Pinpoint the cell where the given text exists, returning its [X, Y] midpoint coordinate. 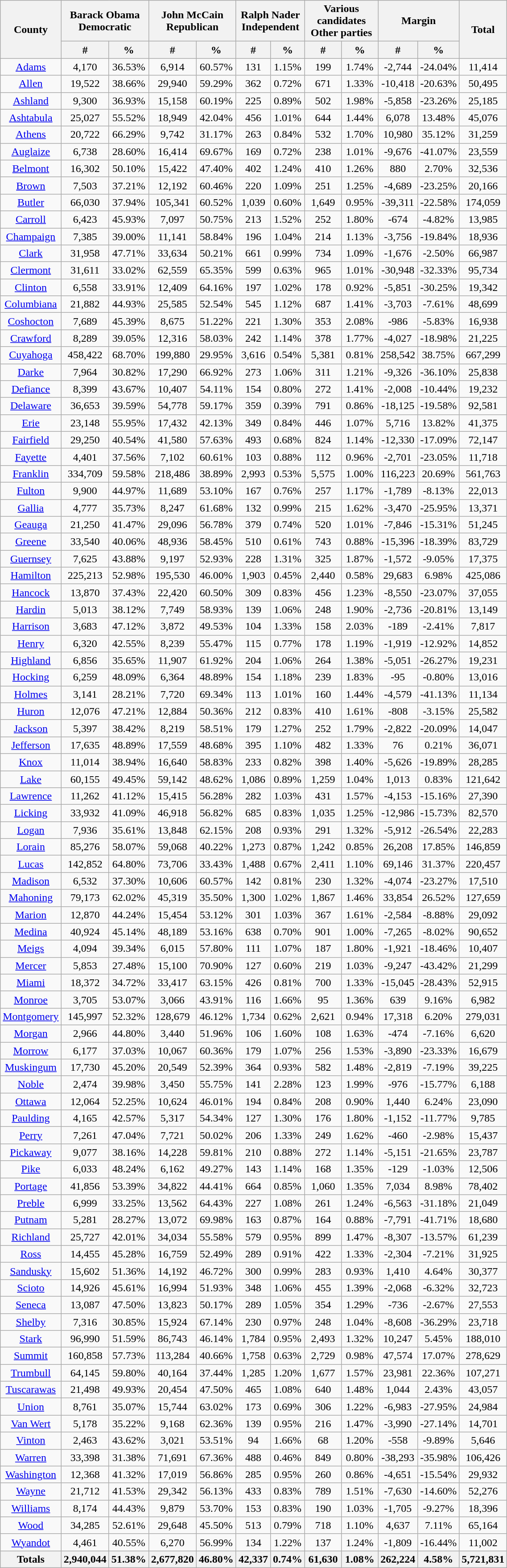
58.03% [216, 338]
38.16% [128, 1152]
7,749 [172, 610]
206 [253, 1135]
39.00% [128, 237]
-23.33% [439, 1050]
60.36% [216, 1050]
1,649 [323, 202]
62.02% [128, 898]
661 [253, 254]
233 [253, 762]
7.11% [439, 1525]
8,219 [172, 728]
-13.57% [439, 1237]
-3,756 [398, 237]
34.72% [128, 983]
348 [253, 1288]
Van Wert [31, 1424]
17.85% [439, 847]
-15.31% [439, 525]
-474 [398, 1033]
-5,626 [398, 762]
8,247 [172, 508]
12,192 [172, 185]
-9,326 [398, 372]
18,936 [483, 237]
Hancock [31, 593]
0.62% [287, 1016]
21,225 [483, 338]
965 [323, 270]
43.91% [216, 999]
-30.25% [439, 287]
37.44% [216, 1373]
Fayette [31, 457]
6,259 [85, 677]
Warren [31, 1457]
899 [323, 1237]
-41.07% [439, 151]
10,247 [398, 1339]
242 [253, 338]
Scioto [31, 1288]
-20.81% [439, 610]
38.75% [439, 355]
2.08% [360, 321]
25,185 [483, 101]
46,918 [172, 813]
-6,563 [398, 1203]
58.84% [216, 237]
15,158 [172, 101]
-9.89% [439, 1441]
42.04% [216, 118]
21,882 [85, 304]
718 [323, 1525]
7,316 [85, 1322]
-2,304 [398, 1254]
58.45% [216, 542]
11,718 [483, 457]
56.82% [216, 813]
-8.13% [439, 491]
30.82% [128, 372]
121,642 [483, 779]
31,958 [85, 254]
17,290 [172, 372]
116,223 [398, 474]
Auglaize [31, 151]
5,381 [323, 355]
-9.27% [439, 1508]
42.13% [216, 423]
22,283 [483, 830]
38.89% [216, 474]
2,966 [85, 1033]
-36.10% [439, 372]
Athens [31, 135]
2.43% [439, 1390]
-674 [398, 219]
13,848 [172, 830]
51.59% [128, 1339]
9,197 [172, 559]
38.66% [128, 84]
-12.92% [439, 643]
Richland [31, 1237]
-12,986 [398, 813]
-15.73% [439, 813]
Butler [31, 202]
6.20% [439, 1016]
30,377 [483, 1271]
53.10% [216, 491]
Muskingum [31, 1068]
-38,293 [398, 1457]
41.53% [128, 1491]
-3,703 [398, 304]
70.90% [216, 966]
4,461 [85, 1542]
33,634 [172, 254]
0.58% [360, 576]
153 [253, 1508]
52.49% [216, 1254]
18,396 [483, 1508]
4,637 [398, 1525]
5,397 [85, 728]
264 [323, 660]
353 [323, 321]
27,390 [483, 796]
46.12% [216, 1016]
47.21% [128, 711]
59.81% [216, 1152]
Jackson [31, 728]
Meigs [31, 949]
-6,983 [398, 1407]
493 [253, 440]
66.29% [128, 135]
219 [323, 966]
1.60% [287, 1033]
249 [323, 1135]
3,440 [172, 1033]
-15.16% [439, 796]
14,228 [172, 1152]
64,145 [85, 1373]
-7.21% [439, 1254]
17,730 [85, 1068]
364 [253, 1068]
12,076 [85, 711]
311 [323, 372]
33,854 [398, 898]
53.70% [216, 1508]
532 [323, 135]
57.63% [216, 440]
-9,676 [398, 151]
17,635 [85, 745]
0.39% [287, 406]
95 [323, 999]
60,155 [85, 779]
Sandusky [31, 1271]
31,925 [483, 1254]
58.93% [216, 610]
1,300 [253, 898]
54.34% [216, 1118]
24,984 [483, 1407]
0.61% [287, 542]
-24.04% [439, 67]
40,924 [85, 932]
40.22% [216, 847]
47.12% [128, 626]
225 [253, 101]
-808 [398, 711]
-7,630 [398, 1491]
14,455 [85, 1254]
-8,550 [398, 593]
83,729 [483, 542]
59.80% [128, 1373]
Jefferson [31, 745]
92,581 [483, 406]
-5.83% [439, 321]
116 [253, 999]
29.95% [216, 355]
Lawrence [31, 796]
1.13% [360, 237]
-10.44% [439, 389]
4,170 [85, 67]
1,410 [398, 1271]
216 [323, 1424]
1.23% [360, 593]
69,146 [398, 864]
213 [253, 219]
43.67% [128, 389]
Portage [31, 1186]
15,602 [85, 1271]
142,852 [85, 864]
Ashland [31, 101]
45.14% [128, 932]
Margin [419, 21]
379 [253, 525]
-36.29% [439, 1322]
-1,921 [398, 949]
6,162 [172, 1169]
402 [253, 168]
63.02% [216, 1407]
378 [323, 338]
12,409 [172, 287]
173 [253, 1407]
-15,396 [398, 542]
50.21% [216, 254]
Miami [31, 983]
0.90% [360, 1101]
199 [323, 67]
-189 [398, 626]
38.42% [128, 728]
Madison [31, 881]
-2.98% [439, 1135]
12,316 [172, 338]
48,699 [483, 304]
17,510 [483, 881]
2,677,820 [172, 1559]
78,402 [483, 1186]
46.00% [216, 576]
7,034 [398, 1186]
Licking [31, 813]
10,980 [398, 135]
734 [323, 254]
685 [253, 813]
61.68% [216, 508]
2,940,044 [85, 1559]
2,729 [323, 1356]
Clermont [31, 270]
34,034 [172, 1237]
31.38% [128, 1457]
6,999 [85, 1203]
2,993 [253, 474]
0.98% [360, 1356]
8,399 [85, 389]
285 [253, 1474]
510 [253, 542]
36.53% [128, 67]
85,276 [85, 847]
-3,470 [398, 508]
6,188 [483, 1085]
0.67% [287, 864]
220 [253, 185]
60.19% [216, 101]
6,620 [483, 1033]
1,734 [253, 1016]
2.03% [360, 626]
1,677 [323, 1373]
9,300 [85, 101]
Delaware [31, 406]
Vinton [31, 1441]
Wayne [31, 1491]
66.92% [216, 372]
258,542 [398, 355]
1,784 [253, 1339]
-43.42% [439, 966]
0.77% [287, 643]
-4,651 [398, 1474]
1,242 [323, 847]
Brown [31, 185]
15,415 [172, 796]
3,616 [253, 355]
35.61% [128, 830]
-19.89% [439, 762]
36,653 [85, 406]
1.99% [360, 1085]
1.52% [287, 219]
33.02% [128, 270]
Morgan [31, 1033]
6,270 [172, 1542]
33,398 [85, 1457]
-32.33% [439, 270]
33.43% [216, 864]
Franklin [31, 474]
6,177 [85, 1050]
55.52% [128, 118]
31,611 [85, 270]
5,178 [85, 1424]
5,575 [323, 474]
1.79% [360, 728]
41,580 [172, 440]
51,245 [483, 525]
1.39% [360, 1288]
257 [323, 491]
12,368 [85, 1474]
21,299 [483, 966]
95,734 [483, 270]
19,342 [483, 287]
-1,789 [398, 491]
25,027 [85, 118]
-7.16% [439, 1033]
5.45% [439, 1339]
19,522 [85, 84]
-18,125 [398, 406]
36.93% [128, 101]
1.74% [360, 67]
44.97% [128, 491]
35.73% [128, 508]
48.62% [216, 779]
-5,858 [398, 101]
62.36% [216, 1424]
40.55% [128, 1542]
4,165 [85, 1118]
76 [398, 745]
-17.09% [439, 440]
9,785 [483, 1118]
225,213 [85, 576]
Clinton [31, 287]
1.27% [287, 728]
Marion [31, 915]
0.21% [439, 745]
-8.02% [439, 932]
-7.19% [439, 1068]
1,060 [323, 1186]
43,057 [483, 1390]
6,423 [85, 219]
-23.25% [439, 185]
69.98% [216, 1220]
Carroll [31, 219]
60.61% [216, 457]
33.25% [128, 1203]
-18.46% [439, 949]
-9.05% [439, 559]
134 [253, 1542]
6,914 [172, 67]
1,013 [398, 779]
Perry [31, 1135]
33,417 [172, 983]
282 [253, 796]
11,262 [85, 796]
25,838 [483, 372]
145,997 [85, 1016]
1.83% [360, 677]
-5,851 [398, 287]
1.26% [360, 168]
0.69% [287, 1407]
6,738 [85, 151]
1.51% [360, 1491]
0.54% [287, 355]
455 [323, 1288]
-12,330 [398, 440]
520 [323, 525]
7,503 [85, 185]
Greene [31, 542]
306 [323, 1407]
-19.84% [439, 237]
0.45% [287, 576]
700 [323, 983]
20,166 [483, 185]
-23.26% [439, 101]
33,540 [85, 542]
20,454 [172, 1390]
7,689 [85, 321]
60.46% [216, 185]
20,722 [85, 135]
48,189 [172, 932]
8,174 [85, 1508]
42.57% [128, 1118]
158 [323, 626]
146,859 [483, 847]
-4,689 [398, 185]
73,706 [172, 864]
56.28% [216, 796]
9.16% [439, 999]
880 [398, 168]
-1,572 [398, 559]
64.16% [216, 287]
582 [323, 1068]
49.27% [216, 1169]
167 [253, 491]
58.07% [128, 847]
61.92% [216, 660]
1.29% [360, 1305]
38.94% [128, 762]
41.47% [128, 525]
14,047 [483, 728]
215 [323, 508]
6,856 [85, 660]
45.28% [128, 1254]
431 [323, 796]
-5,151 [398, 1152]
283 [323, 1271]
-27.14% [439, 1424]
16,640 [172, 762]
17.07% [439, 1356]
28.21% [128, 694]
55.95% [128, 423]
128,679 [172, 1016]
34,822 [172, 1186]
1.12% [287, 304]
54,778 [172, 406]
46.14% [216, 1339]
-4,027 [398, 338]
4,094 [85, 949]
1.46% [360, 898]
9,077 [85, 1152]
7,097 [172, 219]
-18.98% [439, 338]
-4,579 [398, 694]
53.07% [128, 999]
69.34% [216, 694]
251 [323, 185]
Totals [31, 1559]
9,742 [172, 135]
25,585 [172, 304]
16,679 [483, 1050]
6,532 [85, 881]
8,239 [172, 643]
Hardin [31, 610]
Pickaway [31, 1152]
44.43% [128, 1508]
Wood [31, 1525]
50.75% [216, 219]
105,341 [172, 202]
849 [323, 1457]
Paulding [31, 1118]
0.70% [287, 932]
Hamilton [31, 576]
43.88% [128, 559]
300 [253, 1271]
0.92% [360, 287]
61,239 [483, 1237]
Stark [31, 1339]
1,758 [253, 1356]
Various candidatesOther parties [342, 21]
13,823 [172, 1305]
52,276 [483, 1491]
15,924 [172, 1322]
367 [323, 915]
Holmes [31, 694]
-5,051 [398, 660]
26,208 [398, 847]
599 [253, 270]
Darke [31, 372]
19,232 [483, 389]
465 [253, 1390]
-2,008 [398, 389]
5,646 [483, 1441]
278,629 [483, 1356]
-2,744 [398, 67]
Champaign [31, 237]
195,530 [172, 576]
21,498 [85, 1390]
-4.82% [439, 219]
359 [253, 406]
Montgomery [31, 1016]
67.36% [216, 1457]
640 [323, 1390]
-2.41% [439, 626]
9,879 [172, 1508]
44.41% [216, 1186]
52,915 [483, 983]
51.36% [128, 1271]
66,987 [483, 254]
-1,152 [398, 1118]
291 [323, 830]
579 [253, 1237]
49.53% [216, 626]
79,173 [85, 898]
56.78% [216, 525]
-25.95% [439, 508]
227 [253, 1203]
56.99% [216, 1542]
16,759 [172, 1254]
-0.80% [439, 677]
639 [398, 999]
59,068 [172, 847]
-4,074 [398, 881]
20.69% [439, 474]
15,744 [172, 1407]
35.22% [128, 1424]
-1,676 [398, 254]
35.07% [128, 1407]
13,985 [483, 219]
2.70% [439, 168]
30.85% [128, 1322]
Total [483, 29]
35.50% [216, 898]
Putnam [31, 1220]
0.79% [287, 1525]
60.52% [216, 202]
-976 [398, 1085]
-26.27% [439, 660]
10,606 [172, 881]
5,716 [398, 423]
Pike [31, 1169]
17,432 [172, 423]
41,856 [85, 1186]
325 [323, 559]
39.59% [128, 406]
Clark [31, 254]
23,090 [483, 1101]
54.11% [216, 389]
29,940 [172, 84]
1,285 [253, 1373]
71,691 [172, 1457]
3,705 [85, 999]
0.97% [287, 1322]
426 [253, 983]
11,014 [85, 762]
6.24% [439, 1101]
8,761 [85, 1407]
6,364 [172, 677]
-2,736 [398, 610]
50.10% [128, 168]
21,250 [85, 525]
334,709 [85, 474]
48.09% [128, 677]
18,680 [483, 1220]
18,949 [172, 118]
-23.05% [439, 457]
20,549 [172, 1068]
0.94% [360, 1016]
14,852 [483, 643]
13,087 [85, 1305]
1,488 [253, 864]
52.98% [128, 576]
72,147 [483, 440]
164 [323, 1220]
169 [253, 151]
488 [253, 1457]
-18.39% [439, 542]
-15,045 [398, 983]
5,853 [85, 966]
29,092 [483, 915]
-1,919 [398, 643]
39.05% [128, 338]
5,317 [172, 1118]
46.01% [216, 1101]
103 [253, 457]
561,763 [483, 474]
37.30% [128, 881]
Coshocton [31, 321]
25,727 [85, 1237]
59.17% [216, 406]
664 [253, 1186]
40.66% [216, 1356]
349 [253, 423]
Cuyahoga [31, 355]
Monroe [31, 999]
Washington [31, 1474]
132 [253, 508]
188,010 [483, 1339]
113 [253, 694]
238 [323, 151]
County [31, 29]
Harrison [31, 626]
49.93% [128, 1390]
163 [253, 1220]
56.13% [216, 1491]
115 [253, 643]
29,932 [483, 1474]
19,231 [483, 660]
13,371 [483, 508]
58.83% [216, 762]
11,002 [483, 1542]
29,648 [172, 1525]
94 [253, 1441]
50.17% [216, 1305]
0.96% [360, 457]
50,495 [483, 84]
513 [253, 1525]
-2.50% [439, 254]
6,982 [483, 999]
31.37% [439, 864]
41.12% [128, 796]
1.19% [360, 643]
59.58% [128, 474]
5,281 [85, 1220]
204 [253, 660]
44.93% [128, 304]
52.25% [128, 1101]
61,630 [323, 1559]
1.90% [360, 610]
68 [323, 1441]
15,437 [483, 1135]
545 [253, 304]
-5,912 [398, 830]
-10,418 [398, 84]
1.17% [360, 491]
901 [323, 932]
106 [253, 1033]
45,319 [172, 898]
2,474 [85, 1085]
-6.32% [439, 1288]
168 [323, 1169]
1.87% [360, 559]
68.70% [128, 355]
6,015 [172, 949]
31.17% [216, 135]
3,450 [172, 1085]
7,102 [172, 457]
7,720 [172, 694]
82,570 [483, 813]
-8.88% [439, 915]
37.56% [128, 457]
Lake [31, 779]
14,192 [172, 1271]
40.54% [128, 440]
279,031 [483, 1016]
Ottawa [31, 1101]
28.27% [128, 1220]
Logan [31, 830]
-4,153 [398, 796]
0.91% [287, 1254]
-23.07% [439, 593]
22,013 [483, 491]
214 [323, 237]
49.45% [128, 779]
1,440 [398, 1101]
66,030 [85, 202]
33.91% [128, 287]
21,049 [483, 1203]
16,994 [172, 1288]
4.64% [439, 1271]
5,721,831 [483, 1559]
65.35% [216, 270]
458,422 [85, 355]
16,302 [85, 168]
51.96% [216, 1033]
-2,822 [398, 728]
10,067 [172, 1050]
Ross [31, 1254]
218,486 [172, 474]
2,463 [85, 1441]
143 [253, 1169]
John McCainRepublican [192, 21]
301 [253, 915]
-19.58% [439, 406]
29,250 [85, 440]
53.12% [216, 915]
47.40% [216, 168]
0.82% [287, 762]
824 [323, 440]
45.39% [128, 321]
1,273 [253, 847]
18,372 [85, 983]
-2,068 [398, 1288]
-95 [398, 677]
1.36% [360, 999]
791 [323, 406]
28,285 [483, 762]
644 [323, 118]
199,880 [172, 355]
1.53% [360, 1050]
22,420 [172, 593]
Union [31, 1407]
62,559 [172, 270]
1,259 [323, 779]
8,675 [172, 321]
256 [323, 1050]
354 [323, 1305]
3,872 [172, 626]
212 [253, 711]
41.32% [128, 1474]
11,134 [483, 694]
Mercer [31, 966]
17,375 [483, 559]
Columbiana [31, 304]
-15.54% [439, 1474]
-1,809 [398, 1542]
12,064 [85, 1101]
Medina [31, 932]
23,718 [483, 1322]
Noble [31, 1085]
4,401 [85, 457]
-3.15% [439, 711]
13,870 [85, 593]
106,426 [483, 1457]
39.34% [128, 949]
37.21% [128, 185]
27.48% [128, 966]
Adams [31, 67]
13,149 [483, 610]
Hocking [31, 677]
7,385 [85, 237]
52.39% [216, 1068]
-7,791 [398, 1220]
-558 [398, 1441]
309 [253, 593]
27,553 [483, 1305]
67.14% [216, 1322]
-2.67% [439, 1305]
47.04% [128, 1135]
Mahoning [31, 898]
-22.58% [439, 202]
9,168 [172, 1424]
-1.03% [439, 1169]
Trumbull [31, 1373]
-7,265 [398, 932]
14,701 [483, 1424]
23,148 [85, 423]
45.61% [128, 1288]
46.80% [216, 1559]
65,164 [483, 1525]
Erie [31, 423]
28.60% [128, 151]
-986 [398, 321]
-35.98% [439, 1457]
137 [323, 1542]
Wyandot [31, 1542]
-2,701 [398, 457]
64.80% [128, 864]
2,621 [323, 1016]
37.94% [128, 202]
4.58% [439, 1559]
6,320 [85, 643]
42.55% [128, 643]
0.53% [287, 474]
-8,307 [398, 1237]
-20.09% [439, 728]
11,414 [483, 67]
111 [253, 949]
6,558 [85, 287]
3,141 [85, 694]
1,086 [253, 779]
0.76% [287, 491]
Ashtabula [31, 118]
7,817 [483, 626]
190 [323, 1508]
37.03% [128, 1050]
45.93% [128, 219]
-3,990 [398, 1424]
17,019 [172, 1474]
13.48% [439, 118]
Williams [31, 1508]
51.93% [216, 1288]
262,224 [398, 1559]
187 [323, 949]
7,261 [85, 1135]
1.05% [287, 1305]
40.06% [128, 542]
-2,584 [398, 915]
15,422 [172, 168]
4,777 [85, 508]
196 [253, 237]
Belmont [31, 168]
425,086 [483, 576]
48,936 [172, 542]
51.22% [216, 321]
29,096 [172, 525]
260 [323, 1474]
32,536 [483, 168]
-3,890 [398, 1050]
-41.71% [439, 1220]
16,414 [172, 151]
-8,608 [398, 1322]
12,884 [172, 711]
56.86% [216, 1474]
11,141 [172, 237]
35.12% [439, 135]
57.73% [128, 1356]
-1,705 [398, 1508]
2,411 [323, 864]
1,035 [323, 813]
Preble [31, 1203]
446 [323, 423]
-31.18% [439, 1203]
12,870 [85, 915]
Shelby [31, 1322]
51.38% [128, 1559]
10,624 [172, 1101]
Allen [31, 84]
35.65% [128, 660]
210 [253, 1152]
15,100 [172, 966]
25,582 [483, 711]
46.72% [216, 1271]
1.15% [287, 67]
1.98% [360, 101]
23,787 [483, 1152]
Crawford [31, 338]
142 [253, 881]
Barack ObamaDemocratic [105, 21]
1.38% [360, 660]
220,457 [483, 864]
32,723 [483, 1288]
11,907 [172, 660]
-15.77% [439, 1085]
Geauga [31, 525]
273 [253, 372]
743 [323, 542]
9,900 [85, 491]
7,625 [85, 559]
59,142 [172, 779]
Summit [31, 1356]
39,225 [483, 1068]
0.46% [287, 1457]
8.98% [439, 1186]
176 [323, 1118]
141 [253, 1085]
-9,247 [398, 966]
789 [323, 1491]
108 [323, 1033]
13,016 [483, 677]
433 [253, 1491]
52.32% [128, 1016]
362 [253, 84]
1,903 [253, 576]
47,574 [398, 1356]
48.24% [128, 1169]
1,867 [323, 898]
63.15% [216, 983]
2,493 [323, 1339]
104 [253, 626]
1.70% [360, 135]
107,271 [483, 1373]
6,078 [398, 118]
96,990 [85, 1339]
Lucas [31, 864]
53.16% [216, 932]
39.98% [128, 1085]
52.61% [128, 1525]
33,932 [85, 813]
123 [323, 1085]
40,164 [172, 1373]
29,342 [172, 1491]
-7,846 [398, 525]
90,652 [483, 932]
1.21% [360, 372]
-41.13% [439, 694]
3,066 [172, 999]
1.31% [287, 559]
64.43% [216, 1203]
36,071 [483, 745]
Huron [31, 711]
48.68% [216, 745]
47.71% [128, 254]
398 [323, 762]
38.12% [128, 610]
263 [253, 135]
45.20% [128, 1068]
15,454 [172, 915]
53.51% [216, 1441]
0.68% [287, 440]
Morrow [31, 1050]
160 [323, 694]
131 [253, 67]
174,059 [483, 202]
8,289 [85, 338]
3,021 [172, 1441]
31,259 [483, 135]
23,981 [398, 1373]
42.01% [128, 1237]
112 [323, 457]
-460 [398, 1135]
57.80% [216, 949]
-2,819 [398, 1068]
52.54% [216, 304]
Guernsey [31, 559]
7,964 [85, 372]
1.63% [360, 1033]
43.62% [128, 1441]
6,033 [85, 1169]
482 [323, 745]
60.50% [216, 593]
Tuscarawas [31, 1390]
12,506 [483, 1169]
3,683 [85, 626]
52.93% [216, 559]
-39,311 [398, 202]
2,440 [323, 576]
69.67% [216, 151]
239 [323, 677]
45,076 [483, 118]
Fairfield [31, 440]
395 [253, 745]
-14.60% [439, 1491]
127,659 [483, 898]
37.43% [128, 593]
Seneca [31, 1305]
42,337 [253, 1559]
-21.65% [439, 1152]
55.47% [216, 643]
160,858 [85, 1356]
502 [323, 101]
-23.27% [439, 881]
Fulton [31, 491]
50.02% [216, 1135]
197 [253, 287]
667,299 [483, 355]
Lorain [31, 847]
228 [253, 559]
687 [323, 304]
-129 [398, 1169]
-20.63% [439, 84]
1,039 [253, 202]
41,375 [483, 423]
58.51% [216, 728]
55.75% [216, 1085]
638 [253, 932]
221 [253, 321]
1.77% [360, 338]
50.36% [216, 711]
1.18% [287, 677]
261 [323, 1203]
53.39% [128, 1186]
422 [323, 1254]
7,936 [85, 830]
16,938 [483, 321]
-28.43% [439, 983]
37,055 [483, 593]
22.36% [439, 1373]
7,721 [172, 1135]
44.80% [128, 1033]
6.98% [439, 576]
671 [323, 84]
26.52% [439, 898]
59.29% [216, 84]
55.58% [216, 1237]
Ralph NaderIndependent [270, 21]
13,072 [172, 1220]
13,562 [172, 1203]
41.09% [128, 813]
17,318 [398, 1016]
86,743 [172, 1339]
34,285 [85, 1525]
2.28% [287, 1085]
45.50% [216, 1525]
Gallia [31, 508]
-27.95% [439, 1407]
Knox [31, 762]
29,683 [398, 576]
23,559 [483, 151]
1.40% [360, 762]
Defiance [31, 389]
-26.54% [439, 830]
-7.61% [439, 304]
113,284 [172, 1356]
21,712 [85, 1491]
-736 [398, 1305]
14,926 [85, 1288]
-11.77% [439, 1118]
5,013 [85, 610]
13.82% [439, 423]
-16.44% [439, 1542]
17,559 [172, 745]
Henry [31, 643]
194 [253, 1101]
1,044 [398, 1390]
11,689 [172, 491]
Highland [31, 660]
62.15% [216, 830]
-30,948 [398, 270]
44.24% [128, 915]
